Capture the cell that displays the provided text and extract its (x, y) central coordinate. 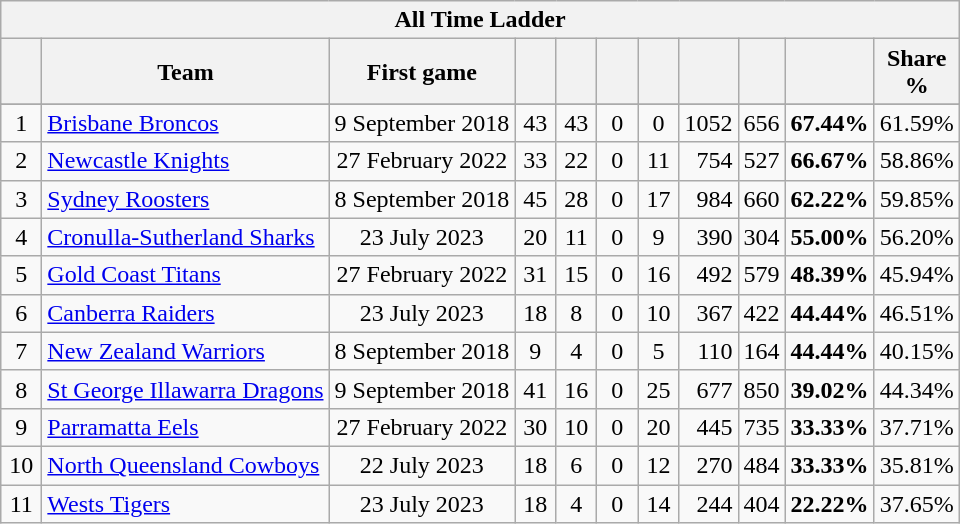
59.85% (916, 199)
Share % (916, 72)
67.44% (830, 123)
New Zealand Warriors (186, 351)
Gold Coast Titans (186, 275)
45.94% (916, 275)
754 (708, 161)
61.59% (916, 123)
Sydney Roosters (186, 199)
110 (708, 351)
422 (762, 313)
35.81% (916, 465)
1 (22, 123)
12 (658, 465)
31 (536, 275)
33 (536, 161)
304 (762, 237)
527 (762, 161)
404 (762, 503)
Newcastle Knights (186, 161)
660 (762, 199)
58.86% (916, 161)
37.65% (916, 503)
244 (708, 503)
St George Illawarra Dragons (186, 389)
445 (708, 427)
62.22% (830, 199)
45 (536, 199)
Cronulla-Sutherland Sharks (186, 237)
984 (708, 199)
22 July 2023 (422, 465)
Canberra Raiders (186, 313)
66.67% (830, 161)
17 (658, 199)
3 (22, 199)
North Queensland Cowboys (186, 465)
735 (762, 427)
14 (658, 503)
390 (708, 237)
7 (22, 351)
579 (762, 275)
37.71% (916, 427)
Team (186, 72)
164 (762, 351)
656 (762, 123)
All Time Ladder (480, 20)
46.51% (916, 313)
850 (762, 389)
Brisbane Broncos (186, 123)
492 (708, 275)
270 (708, 465)
2 (22, 161)
677 (708, 389)
39.02% (830, 389)
41 (536, 389)
1052 (708, 123)
56.20% (916, 237)
Parramatta Eels (186, 427)
15 (576, 275)
55.00% (830, 237)
Wests Tigers (186, 503)
28 (576, 199)
40.15% (916, 351)
367 (708, 313)
22.22% (830, 503)
22 (576, 161)
48.39% (830, 275)
44.34% (916, 389)
First game (422, 72)
25 (658, 389)
30 (536, 427)
484 (762, 465)
